Extract the [X, Y] coordinate from the center of the cell holding the provided text.  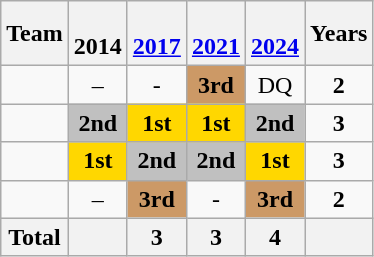
DQ [274, 85]
2014 [98, 34]
2024 [274, 34]
2021 [216, 34]
Total [35, 237]
Years [339, 34]
2017 [156, 34]
4 [274, 237]
Team [35, 34]
